Determine the [X, Y] coordinate at the center of the cell enclosing the given text.  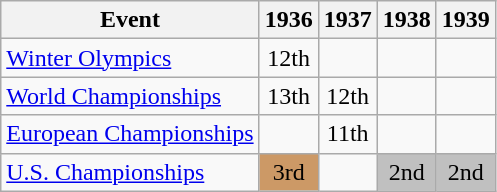
Winter Olympics [130, 58]
11th [348, 134]
13th [288, 96]
1937 [348, 20]
World Championships [130, 96]
Event [130, 20]
1938 [406, 20]
1939 [466, 20]
European Championships [130, 134]
1936 [288, 20]
U.S. Championships [130, 172]
3rd [288, 172]
